Locate the cell with the specified text and output its [X, Y] center coordinate. 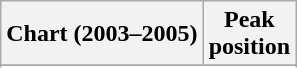
Peakposition [249, 34]
Chart (2003–2005) [102, 34]
